Scan for the cell matching the given text and deliver its (x, y) coordinate at center. 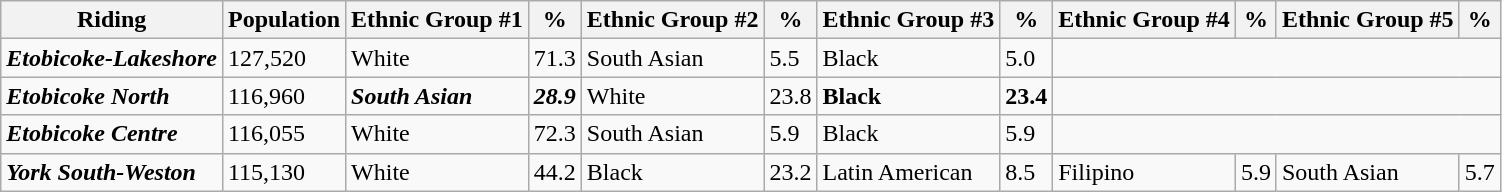
York South-Weston (112, 172)
Filipino (1144, 172)
Ethnic Group #2 (672, 20)
23.8 (790, 96)
23.2 (790, 172)
72.3 (554, 134)
Etobicoke North (112, 96)
28.9 (554, 96)
8.5 (1026, 172)
Ethnic Group #5 (1368, 20)
116,055 (284, 134)
5.5 (790, 58)
116,960 (284, 96)
Ethnic Group #3 (908, 20)
Etobicoke-Lakeshore (112, 58)
Ethnic Group #1 (438, 20)
Riding (112, 20)
Ethnic Group #4 (1144, 20)
Population (284, 20)
71.3 (554, 58)
Etobicoke Centre (112, 134)
5.7 (1480, 172)
23.4 (1026, 96)
Latin American (908, 172)
127,520 (284, 58)
44.2 (554, 172)
115,130 (284, 172)
5.0 (1026, 58)
